Return (x, y) of the center of cell containing provided text 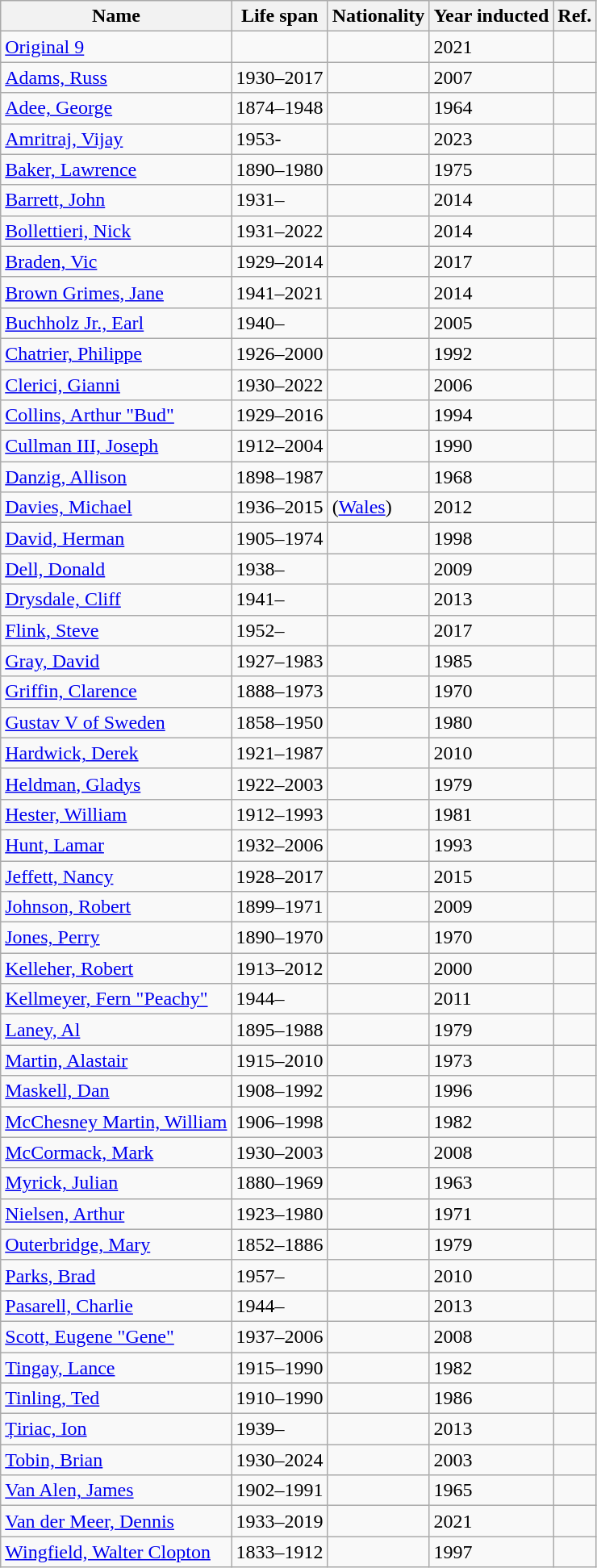
1858–1950 (279, 722)
1994 (491, 416)
Maskell, Dan (116, 1091)
1939– (279, 1429)
Bollettieri, Nick (116, 231)
1930–2003 (279, 1152)
1929–2014 (279, 261)
Van Alen, James (116, 1491)
Year inducted (491, 16)
1940– (279, 323)
Outerbridge, Mary (116, 1244)
2006 (491, 385)
Nielsen, Arthur (116, 1214)
1941–2021 (279, 292)
Nationality (378, 16)
Griffin, Clarence (116, 692)
1926–2000 (279, 353)
1952– (279, 630)
1880–1969 (279, 1183)
1986 (491, 1399)
McChesney Martin, William (116, 1122)
Clerici, Gianni (116, 385)
2012 (491, 508)
1874–1948 (279, 108)
2003 (491, 1460)
Parks, Brad (116, 1275)
1833–1912 (279, 1552)
Wingfield, Walter Clopton (116, 1552)
1923–1980 (279, 1214)
1922–2003 (279, 784)
1953- (279, 139)
1931– (279, 200)
2011 (491, 999)
Kellmeyer, Fern "Peachy" (116, 999)
Chatrier, Philippe (116, 353)
Jones, Perry (116, 938)
Johnson, Robert (116, 907)
Drysdale, Cliff (116, 600)
Tinling, Ted (116, 1399)
1890–1970 (279, 938)
McCormack, Mark (116, 1152)
Ref. (574, 16)
1980 (491, 722)
1915–2010 (279, 1060)
1930–2017 (279, 77)
Cullman III, Joseph (116, 446)
1941– (279, 600)
1915–1990 (279, 1368)
Kelleher, Robert (116, 968)
1973 (491, 1060)
1964 (491, 108)
Collins, Arthur "Bud" (116, 416)
1937–2006 (279, 1336)
1997 (491, 1552)
Pasarell, Charlie (116, 1306)
1998 (491, 538)
1975 (491, 169)
2023 (491, 139)
1906–1998 (279, 1122)
Davies, Michael (116, 508)
Brown Grimes, Jane (116, 292)
1996 (491, 1091)
Țiriac, Ion (116, 1429)
Flink, Steve (116, 630)
Scott, Eugene "Gene" (116, 1336)
1971 (491, 1214)
1930–2022 (279, 385)
Hunt, Lamar (116, 845)
Martin, Alastair (116, 1060)
1933–2019 (279, 1521)
1985 (491, 661)
1992 (491, 353)
2007 (491, 77)
1921–1987 (279, 753)
Tobin, Brian (116, 1460)
(Wales) (378, 508)
1938– (279, 569)
Tingay, Lance (116, 1368)
Hardwick, Derek (116, 753)
1902–1991 (279, 1491)
1852–1886 (279, 1244)
Baker, Lawrence (116, 169)
Van der Meer, Dennis (116, 1521)
Gray, David (116, 661)
Hester, William (116, 814)
1905–1974 (279, 538)
1927–1983 (279, 661)
1912–1993 (279, 814)
1981 (491, 814)
2005 (491, 323)
1990 (491, 446)
1908–1992 (279, 1091)
1930–2024 (279, 1460)
1895–1988 (279, 1030)
1929–2016 (279, 416)
Laney, Al (116, 1030)
1968 (491, 477)
Danzig, Allison (116, 477)
Jeffett, Nancy (116, 876)
1910–1990 (279, 1399)
Braden, Vic (116, 261)
Name (116, 16)
1957– (279, 1275)
David, Herman (116, 538)
Gustav V of Sweden (116, 722)
1928–2017 (279, 876)
1965 (491, 1491)
1931–2022 (279, 231)
1932–2006 (279, 845)
Barrett, John (116, 200)
1993 (491, 845)
1913–2012 (279, 968)
Adee, George (116, 108)
1899–1971 (279, 907)
2000 (491, 968)
Myrick, Julian (116, 1183)
Amritraj, Vijay (116, 139)
Original 9 (116, 47)
1912–2004 (279, 446)
2015 (491, 876)
Dell, Donald (116, 569)
Adams, Russ (116, 77)
Heldman, Gladys (116, 784)
1890–1980 (279, 169)
1936–2015 (279, 508)
1888–1973 (279, 692)
Buchholz Jr., Earl (116, 323)
1898–1987 (279, 477)
1963 (491, 1183)
Life span (279, 16)
